Output the [x, y] coordinate of the center of the cell containing the given text.  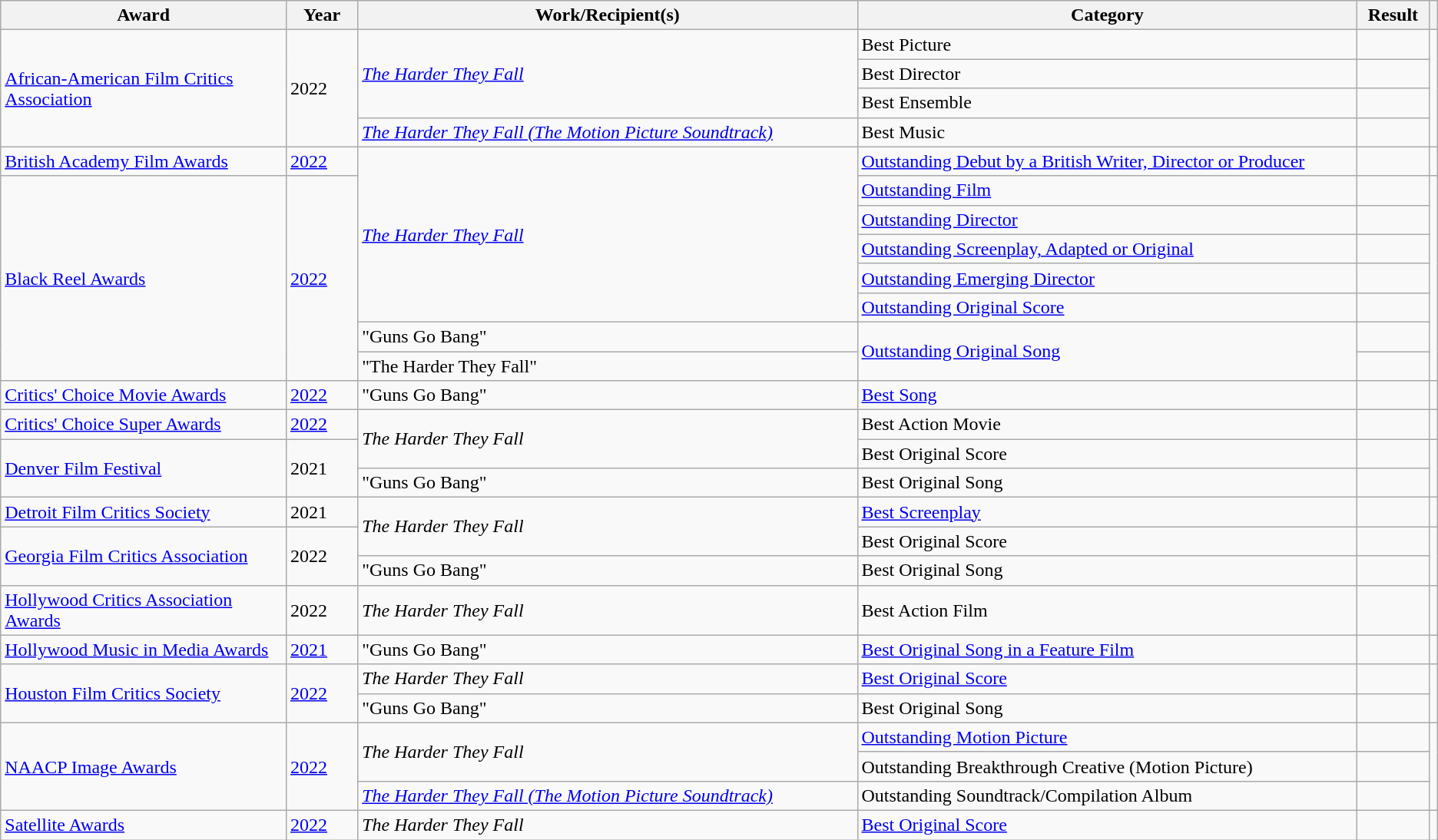
Outstanding Motion Picture [1108, 737]
Hollywood Critics Association Awards [144, 610]
Satellite Awards [144, 825]
British Academy Film Awards [144, 161]
Outstanding Director [1108, 220]
Outstanding Emerging Director [1108, 278]
Black Reel Awards [144, 278]
Best Song [1108, 395]
African-American Film Critics Association [144, 88]
Best Music [1108, 132]
Award [144, 15]
"The Harder They Fall" [608, 366]
Outstanding Original Score [1108, 307]
Best Picture [1108, 45]
Year [321, 15]
Best Action Film [1108, 610]
Hollywood Music in Media Awards [144, 650]
Outstanding Soundtrack/Compilation Album [1108, 795]
Georgia Film Critics Association [144, 556]
Best Screenplay [1108, 512]
Category [1108, 15]
Work/Recipient(s) [608, 15]
NAACP Image Awards [144, 766]
Best Action Movie [1108, 425]
Denver Film Festival [144, 468]
Outstanding Screenplay, Adapted or Original [1108, 249]
Best Original Song in a Feature Film [1108, 650]
Detroit Film Critics Society [144, 512]
Houston Film Critics Society [144, 693]
Outstanding Original Song [1108, 351]
Best Director [1108, 74]
Best Ensemble [1108, 103]
Outstanding Film [1108, 190]
Critics' Choice Super Awards [144, 425]
Outstanding Debut by a British Writer, Director or Producer [1108, 161]
Outstanding Breakthrough Creative (Motion Picture) [1108, 766]
Result [1393, 15]
Critics' Choice Movie Awards [144, 395]
